Provide the [X, Y] coordinate of the cell's center where the given text is located.  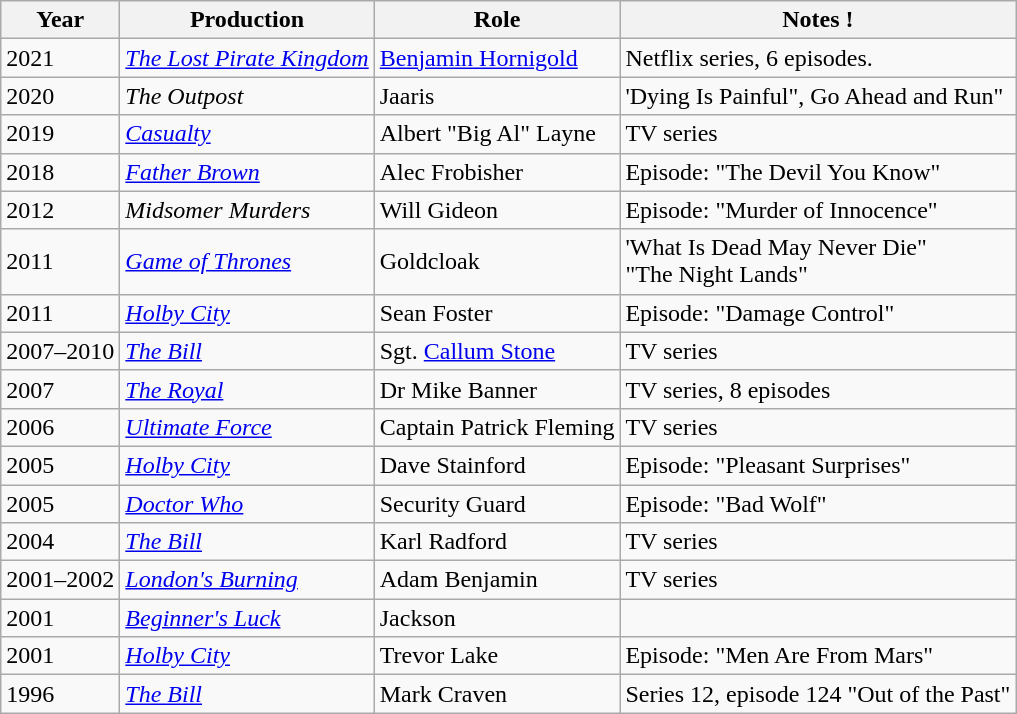
Game of Thrones [247, 262]
2006 [60, 427]
Episode: "Murder of Innocence" [818, 210]
Episode: "Bad Wolf" [818, 503]
London's Burning [247, 580]
Midsomer Murders [247, 210]
Captain Patrick Fleming [497, 427]
Trevor Lake [497, 656]
Adam Benjamin [497, 580]
2001–2002 [60, 580]
Security Guard [497, 503]
Episode: "Pleasant Surprises" [818, 465]
Benjamin Hornigold [497, 58]
Year [60, 20]
Mark Craven [497, 694]
Sean Foster [497, 313]
2007–2010 [60, 351]
Episode: "The Devil You Know" [818, 172]
'Dying Is Painful", Go Ahead and Run" [818, 96]
'What Is Dead May Never Die""The Night Lands" [818, 262]
1996 [60, 694]
TV series, 8 episodes [818, 389]
2007 [60, 389]
Notes ! [818, 20]
The Royal [247, 389]
Alec Frobisher [497, 172]
2012 [60, 210]
2021 [60, 58]
Episode: "Damage Control" [818, 313]
Jaaris [497, 96]
Episode: "Men Are From Mars" [818, 656]
Goldcloak [497, 262]
Casualty [247, 134]
2019 [60, 134]
Netflix series, 6 episodes. [818, 58]
Doctor Who [247, 503]
Beginner's Luck [247, 618]
Dr Mike Banner [497, 389]
Albert "Big Al" Layne [497, 134]
Dave Stainford [497, 465]
2018 [60, 172]
2020 [60, 96]
The Lost Pirate Kingdom [247, 58]
2004 [60, 542]
Jackson [497, 618]
Ultimate Force [247, 427]
Sgt. Callum Stone [497, 351]
Role [497, 20]
Series 12, episode 124 "Out of the Past" [818, 694]
Karl Radford [497, 542]
Father Brown [247, 172]
Will Gideon [497, 210]
The Outpost [247, 96]
Production [247, 20]
